Detect which cell encompasses the target text, then output its (X, Y) center coordinate. 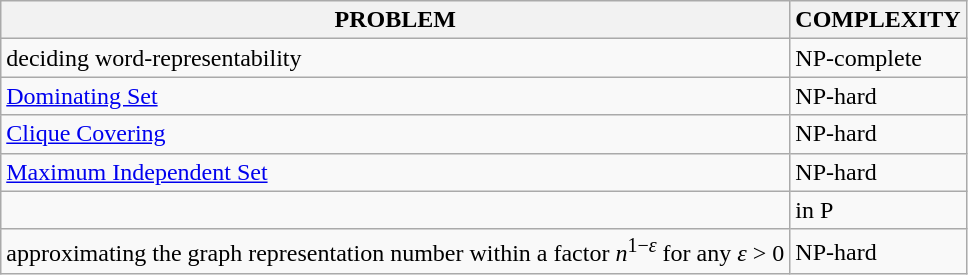
NP-complete (878, 58)
in P (878, 210)
COMPLEXITY (878, 20)
PROBLEM (396, 20)
Maximum Independent Set (396, 172)
Clique Covering (396, 134)
deciding word-representability (396, 58)
approximating the graph representation number within a factor n1−ε for any ε > 0 (396, 252)
Dominating Set (396, 96)
